Output the (x, y) coordinate of the center of the cell containing the given text.  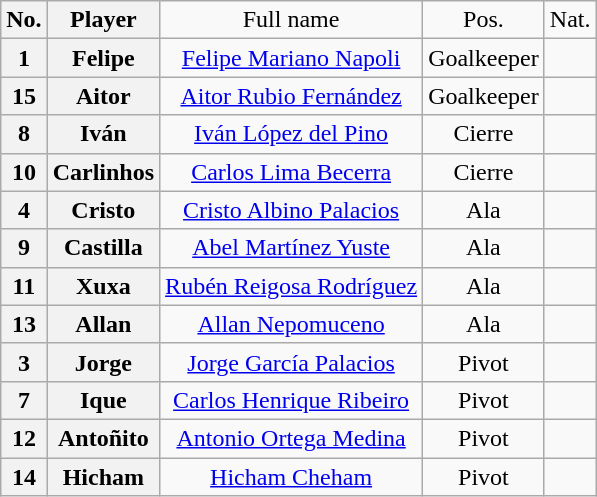
Jorge García Palacios (292, 362)
Antonio Ortega Medina (292, 438)
Castilla (103, 248)
Abel Martínez Yuste (292, 248)
Aitor (103, 96)
No. (24, 20)
Cristo (103, 210)
Jorge (103, 362)
1 (24, 58)
Cristo Albino Palacios (292, 210)
Aitor Rubio Fernández (292, 96)
Felipe (103, 58)
7 (24, 400)
13 (24, 324)
Nat. (570, 20)
9 (24, 248)
10 (24, 172)
Ique (103, 400)
Rubén Reigosa Rodríguez (292, 286)
Player (103, 20)
11 (24, 286)
12 (24, 438)
Hicham (103, 477)
Xuxa (103, 286)
Carlos Lima Becerra (292, 172)
Antoñito (103, 438)
Allan Nepomuceno (292, 324)
Carlinhos (103, 172)
3 (24, 362)
Pos. (484, 20)
Carlos Henrique Ribeiro (292, 400)
Full name (292, 20)
8 (24, 134)
14 (24, 477)
15 (24, 96)
Allan (103, 324)
Iván (103, 134)
Hicham Cheham (292, 477)
Felipe Mariano Napoli (292, 58)
Iván López del Pino (292, 134)
4 (24, 210)
